Extract the (X, Y) coordinate from the center of the cell holding the provided text.  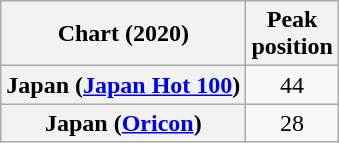
44 (292, 85)
Japan (Oricon) (124, 123)
Chart (2020) (124, 34)
Japan (Japan Hot 100) (124, 85)
28 (292, 123)
Peakposition (292, 34)
